Scan for the cell matching the given text and deliver its [x, y] coordinate at center. 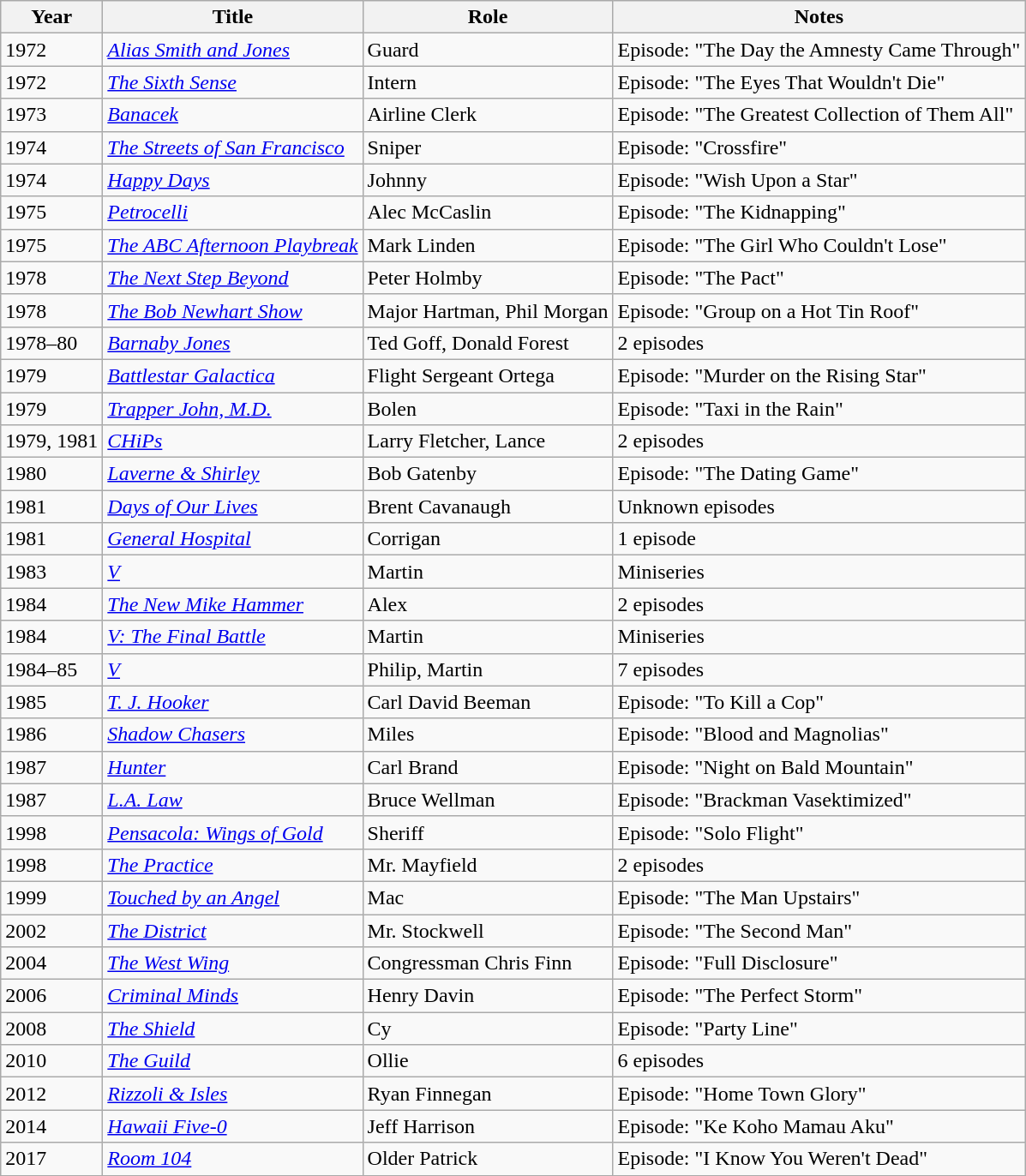
1980 [51, 474]
Battlestar Galactica [233, 375]
Alec McCaslin [488, 213]
Episode: "The Greatest Collection of Them All" [819, 115]
Shadow Chasers [233, 735]
Carl Brand [488, 767]
Ollie [488, 1061]
The ABC Afternoon Playbreak [233, 245]
6 episodes [819, 1061]
Episode: "Murder on the Rising Star" [819, 375]
V: The Final Battle [233, 637]
Hunter [233, 767]
Intern [488, 82]
Ted Goff, Donald Forest [488, 343]
Episode: "The Man Upstairs" [819, 897]
Happy Days [233, 180]
The Guild [233, 1061]
Laverne & Shirley [233, 474]
Ryan Finnegan [488, 1094]
The Next Step Beyond [233, 278]
2004 [51, 963]
L.A. Law [233, 800]
Bolen [488, 409]
Episode: "To Kill a Cop" [819, 702]
1973 [51, 115]
1986 [51, 735]
Johnny [488, 180]
Episode: "The Perfect Storm" [819, 996]
Episode: "I Know You Weren't Dead" [819, 1159]
1984–85 [51, 669]
Rizzoli & Isles [233, 1094]
1999 [51, 897]
Episode: "Solo Flight" [819, 832]
Episode: "The Kidnapping" [819, 213]
Episode: "Blood and Magnolias" [819, 735]
Episode: "Taxi in the Rain" [819, 409]
Criminal Minds [233, 996]
Title [233, 17]
Pensacola: Wings of Gold [233, 832]
Role [488, 17]
The New Mike Hammer [233, 604]
Mr. Mayfield [488, 865]
1 episode [819, 539]
Older Patrick [488, 1159]
2006 [51, 996]
Larry Fletcher, Lance [488, 441]
Jeff Harrison [488, 1126]
7 episodes [819, 669]
Philip, Martin [488, 669]
Mark Linden [488, 245]
2012 [51, 1094]
The Practice [233, 865]
Corrigan [488, 539]
Notes [819, 17]
Henry Davin [488, 996]
Sheriff [488, 832]
1978–80 [51, 343]
Miles [488, 735]
Alias Smith and Jones [233, 50]
Sniper [488, 147]
2002 [51, 930]
Room 104 [233, 1159]
Episode: "Wish Upon a Star" [819, 180]
The Sixth Sense [233, 82]
Banacek [233, 115]
Episode: "Crossfire" [819, 147]
The Shield [233, 1029]
Bob Gatenby [488, 474]
1985 [51, 702]
Year [51, 17]
Guard [488, 50]
General Hospital [233, 539]
T. J. Hooker [233, 702]
Episode: "Full Disclosure" [819, 963]
Trapper John, M.D. [233, 409]
Alex [488, 604]
Unknown episodes [819, 507]
Brent Cavanaugh [488, 507]
Mr. Stockwell [488, 930]
Congressman Chris Finn [488, 963]
Episode: "The Dating Game" [819, 474]
Peter Holmby [488, 278]
Episode: "Party Line" [819, 1029]
Flight Sergeant Ortega [488, 375]
The District [233, 930]
The West Wing [233, 963]
2014 [51, 1126]
Hawaii Five-0 [233, 1126]
2008 [51, 1029]
Mac [488, 897]
Days of Our Lives [233, 507]
Episode: "The Day the Amnesty Came Through" [819, 50]
Episode: "Brackman Vasektimized" [819, 800]
Touched by an Angel [233, 897]
2010 [51, 1061]
Episode: "Home Town Glory" [819, 1094]
Bruce Wellman [488, 800]
The Bob Newhart Show [233, 310]
Carl David Beeman [488, 702]
Episode: "Night on Bald Mountain" [819, 767]
Episode: "The Pact" [819, 278]
Episode: "The Eyes That Wouldn't Die" [819, 82]
Cy [488, 1029]
2017 [51, 1159]
The Streets of San Francisco [233, 147]
Major Hartman, Phil Morgan [488, 310]
Episode: "Ke Koho Mamau Aku" [819, 1126]
1979, 1981 [51, 441]
Episode: "The Second Man" [819, 930]
1983 [51, 572]
Barnaby Jones [233, 343]
CHiPs [233, 441]
Airline Clerk [488, 115]
Petrocelli [233, 213]
Episode: "The Girl Who Couldn't Lose" [819, 245]
Episode: "Group on a Hot Tin Roof" [819, 310]
